Output the (x, y) coordinate of the center of the cell containing the given text.  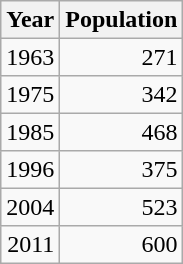
523 (122, 206)
375 (122, 170)
271 (122, 56)
468 (122, 132)
Year (30, 20)
1985 (30, 132)
1963 (30, 56)
Population (122, 20)
2011 (30, 244)
1975 (30, 94)
1996 (30, 170)
342 (122, 94)
2004 (30, 206)
600 (122, 244)
